Identify which cell holds the provided text, then report its [X, Y] central coordinate. 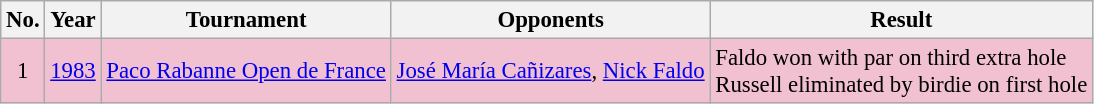
Year [73, 20]
Opponents [550, 20]
Paco Rabanne Open de France [246, 72]
No. [23, 20]
1 [23, 72]
Result [902, 20]
Tournament [246, 20]
José María Cañizares, Nick Faldo [550, 72]
1983 [73, 72]
Faldo won with par on third extra holeRussell eliminated by birdie on first hole [902, 72]
